For the text-containing cell, return its midpoint in (x, y) coordinate format. 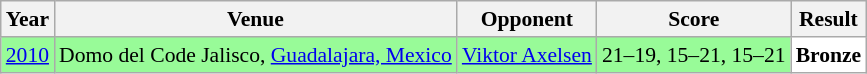
21–19, 15–21, 15–21 (694, 55)
Opponent (527, 19)
Result (829, 19)
Viktor Axelsen (527, 55)
Score (694, 19)
Year (28, 19)
Venue (256, 19)
Domo del Code Jalisco, Guadalajara, Mexico (256, 55)
Bronze (829, 55)
2010 (28, 55)
